Provide the [x, y] coordinate of the cell's center where the given text is located.  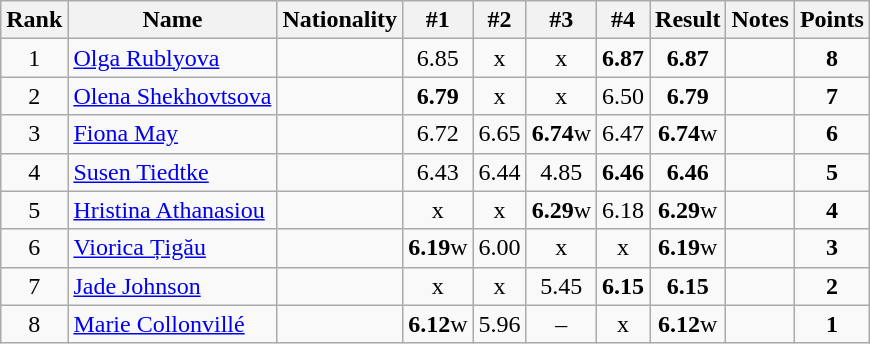
Olena Shekhovtsova [172, 96]
Nationality [340, 20]
Susen Tiedtke [172, 172]
Marie Collonvillé [172, 324]
Fiona May [172, 134]
6.43 [438, 172]
6.44 [500, 172]
Points [832, 20]
Viorica Țigău [172, 248]
Jade Johnson [172, 286]
#4 [624, 20]
Rank [34, 20]
6.50 [624, 96]
6.00 [500, 248]
6.65 [500, 134]
6.85 [438, 58]
Result [688, 20]
5.96 [500, 324]
Hristina Athanasiou [172, 210]
– [561, 324]
4.85 [561, 172]
6.18 [624, 210]
5.45 [561, 286]
#2 [500, 20]
#3 [561, 20]
Notes [760, 20]
Olga Rublyova [172, 58]
6.72 [438, 134]
#1 [438, 20]
6.47 [624, 134]
Name [172, 20]
